Output the (x, y) coordinate of the center of the cell containing the given text.  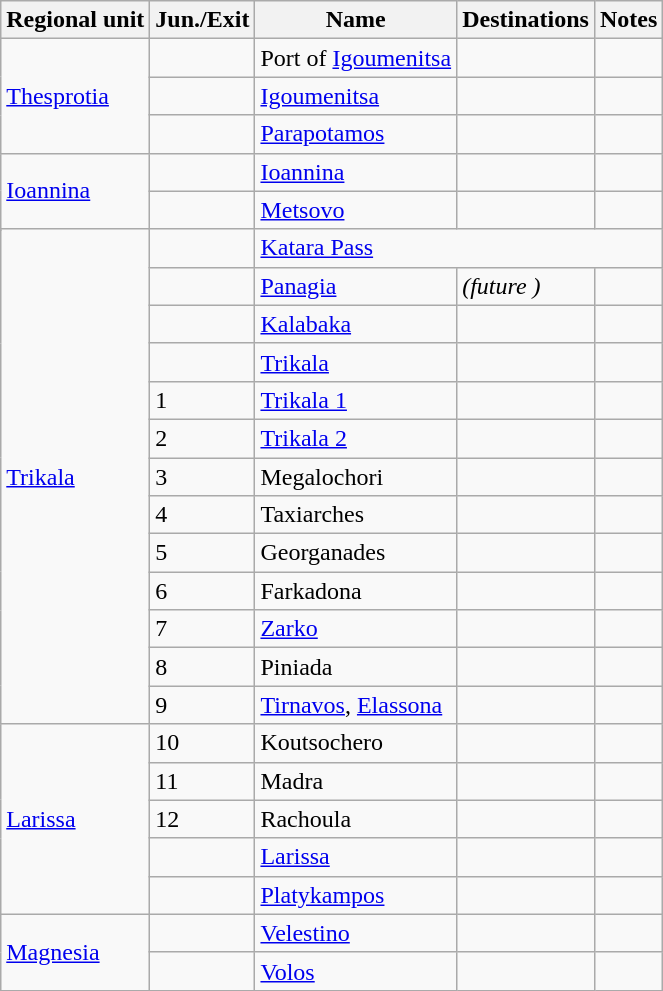
Katara Pass (459, 248)
Rachoula (356, 819)
Piniada (356, 667)
Farkadona (356, 591)
(future ) (526, 286)
Name (356, 20)
Regional unit (76, 20)
Koutsochero (356, 743)
8 (202, 667)
4 (202, 515)
Trikala 1 (356, 400)
Thesprotia (76, 96)
Metsovo (356, 210)
Volos (356, 971)
9 (202, 705)
12 (202, 819)
Igoumenitsa (356, 96)
Magnesia (76, 952)
11 (202, 781)
Port of Igoumenitsa (356, 58)
Panagia (356, 286)
1 (202, 400)
7 (202, 629)
Georganades (356, 553)
2 (202, 438)
3 (202, 477)
5 (202, 553)
Destinations (526, 20)
Notes (628, 20)
Platykampos (356, 895)
Velestino (356, 933)
Madra (356, 781)
Zarko (356, 629)
Taxiarches (356, 515)
Jun./Exit (202, 20)
6 (202, 591)
Megalochori (356, 477)
Parapotamos (356, 134)
Tirnavos, Elassona (356, 705)
Kalabaka (356, 324)
10 (202, 743)
Trikala 2 (356, 438)
